Return the (X, Y) coordinate for the center point of the cell that contains the specified text.  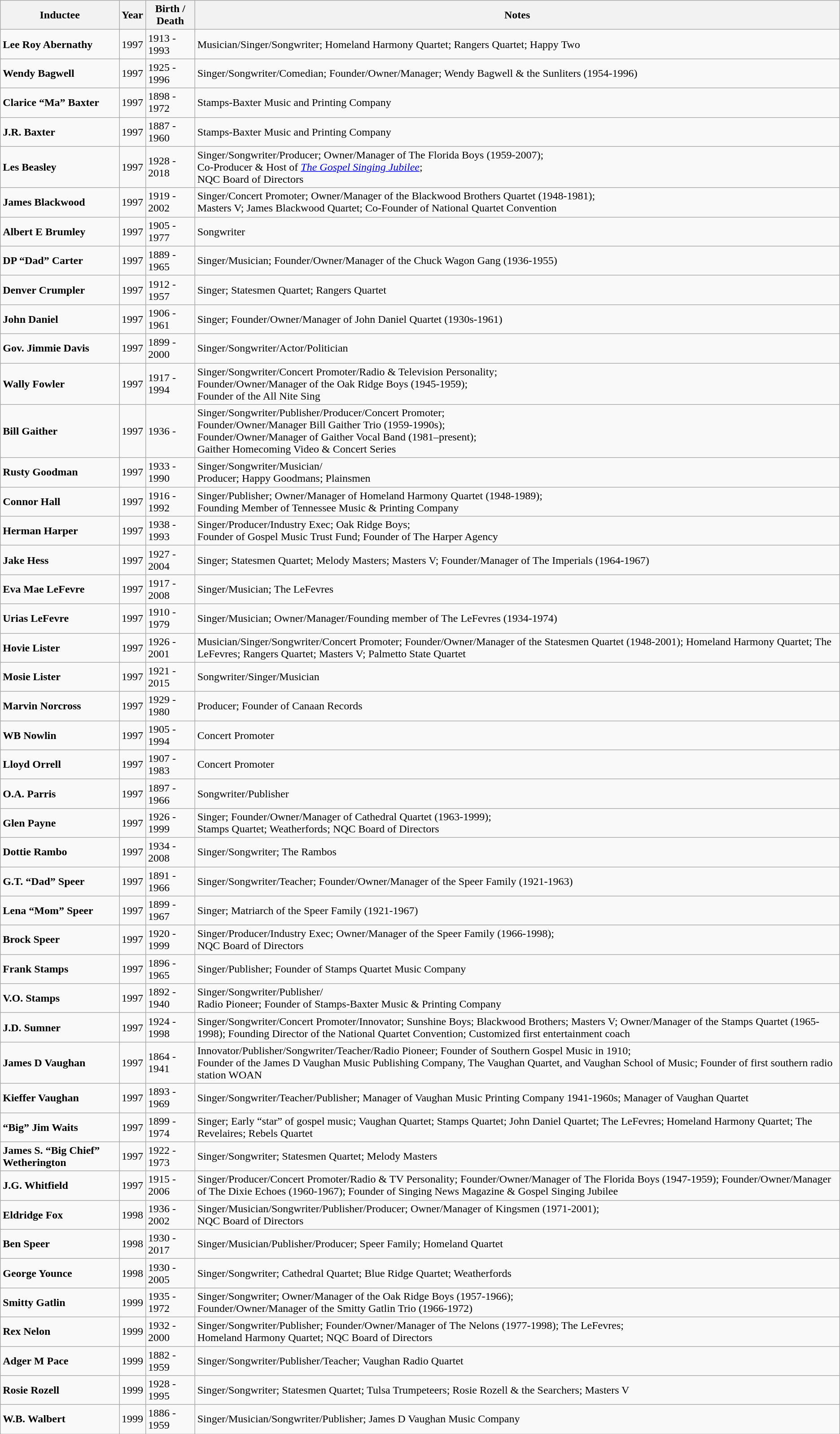
Notes (517, 15)
1913 - 1993 (171, 44)
Ben Speer (60, 1244)
1926 - 1999 (171, 823)
1907 - 1983 (171, 764)
1933 - 1990 (171, 472)
DP “Dad” Carter (60, 260)
Herman Harper (60, 531)
Rex Nelon (60, 1332)
Singer/Producer/Industry Exec; Oak Ridge Boys;Founder of Gospel Music Trust Fund; Founder of The Harper Agency (517, 531)
1930 - 2005 (171, 1273)
1930 - 2017 (171, 1244)
1887 - 1960 (171, 132)
Dottie Rambo (60, 852)
1892 - 1940 (171, 999)
1891 - 1966 (171, 881)
J.G. Whitfield (60, 1185)
James D Vaughan (60, 1063)
1915 - 2006 (171, 1185)
1905 - 1977 (171, 232)
Les Beasley (60, 167)
Singer/Songwriter/Publisher; Founder/Owner/Manager of The Nelons (1977-1998); The LeFevres;Homeland Harmony Quartet; NQC Board of Directors (517, 1332)
Musician/Singer/Songwriter; Homeland Harmony Quartet; Rangers Quartet; Happy Two (517, 44)
WB Nowlin (60, 735)
Denver Crumpler (60, 290)
Singer/Musician/Publisher/Producer; Speer Family; Homeland Quartet (517, 1244)
Singer; Founder/Owner/Manager of John Daniel Quartet (1930s-1961) (517, 319)
Singer/Songwriter; Statesmen Quartet; Melody Masters (517, 1157)
Singer/Producer/Industry Exec; Owner/Manager of the Speer Family (1966-1998);NQC Board of Directors (517, 940)
Eldridge Fox (60, 1215)
Singer/Songwriter; The Rambos (517, 852)
V.O. Stamps (60, 999)
James Blackwood (60, 202)
Singer/Musician; Founder/Owner/Manager of the Chuck Wagon Gang (1936-1955) (517, 260)
Rosie Rozell (60, 1390)
Mosie Lister (60, 677)
Adger M Pace (60, 1360)
1929 - 1980 (171, 706)
1935 - 1972 (171, 1302)
1905 - 1994 (171, 735)
Clarice “Ma” Baxter (60, 102)
1910 - 1979 (171, 619)
Singer/Musician; The LeFevres (517, 589)
Frank Stamps (60, 969)
“Big” Jim Waits (60, 1127)
1882 - 1959 (171, 1360)
Singer; Statesmen Quartet; Melody Masters; Masters V; Founder/Manager of The Imperials (1964-1967) (517, 560)
Songwriter (517, 232)
Wendy Bagwell (60, 74)
Albert E Brumley (60, 232)
1924 - 1998 (171, 1027)
Brock Speer (60, 940)
J.D. Sumner (60, 1027)
Jake Hess (60, 560)
Singer/Songwriter/Producer; Owner/Manager of The Florida Boys (1959-2007);Co-Producer & Host of The Gospel Singing Jubilee;NQC Board of Directors (517, 167)
Rusty Goodman (60, 472)
1897 - 1966 (171, 794)
1919 - 2002 (171, 202)
1936 - (171, 431)
Singer/Songwriter; Cathedral Quartet; Blue Ridge Quartet; Weatherfords (517, 1273)
1886 - 1959 (171, 1420)
1920 - 1999 (171, 940)
1893 - 1969 (171, 1098)
1899 - 2000 (171, 348)
J.R. Baxter (60, 132)
Singer/Songwriter/Teacher/Publisher; Manager of Vaughan Music Printing Company 1941-1960s; Manager of Vaughan Quartet (517, 1098)
Glen Payne (60, 823)
Singer/Songwriter/Musician/Producer; Happy Goodmans; Plainsmen (517, 472)
Connor Hall (60, 502)
Singer; Statesmen Quartet; Rangers Quartet (517, 290)
Year (133, 15)
Singer/Musician/Songwriter/Publisher/Producer; Owner/Manager of Kingsmen (1971-2001);NQC Board of Directors (517, 1215)
Bill Gaither (60, 431)
1925 - 1996 (171, 74)
Smitty Gatlin (60, 1302)
Gov. Jimmie Davis (60, 348)
Singer/Musician; Owner/Manager/Founding member of The LeFevres (1934-1974) (517, 619)
Eva Mae LeFevre (60, 589)
Birth / Death (171, 15)
O.A. Parris (60, 794)
1934 - 2008 (171, 852)
Urias LeFevre (60, 619)
Singer/Songwriter/Publisher/Teacher; Vaughan Radio Quartet (517, 1360)
Singer/Songwriter; Owner/Manager of the Oak Ridge Boys (1957-1966);Founder/Owner/Manager of the Smitty Gatlin Trio (1966-1972) (517, 1302)
1896 - 1965 (171, 969)
1938 - 1993 (171, 531)
John Daniel (60, 319)
1898 - 1972 (171, 102)
1899 - 1967 (171, 911)
Lena “Mom” Speer (60, 911)
1864 - 1941 (171, 1063)
Singer/Musician/Songwriter/Publisher; James D Vaughan Music Company (517, 1420)
W.B. Walbert (60, 1420)
1912 - 1957 (171, 290)
Marvin Norcross (60, 706)
Singer/Songwriter/Comedian; Founder/Owner/Manager; Wendy Bagwell & the Sunliters (1954-1996) (517, 74)
1928 - 2018 (171, 167)
Lee Roy Abernathy (60, 44)
Singer/Songwriter; Statesmen Quartet; Tulsa Trumpeteers; Rosie Rozell & the Searchers; Masters V (517, 1390)
Songwriter/Singer/Musician (517, 677)
Wally Fowler (60, 383)
1899 - 1974 (171, 1127)
1889 - 1965 (171, 260)
George Younce (60, 1273)
Singer; Founder/Owner/Manager of Cathedral Quartet (1963-1999);Stamps Quartet; Weatherfords; NQC Board of Directors (517, 823)
1932 - 2000 (171, 1332)
Singer/Songwriter/Actor/Politician (517, 348)
Songwriter/Publisher (517, 794)
Producer; Founder of Canaan Records (517, 706)
1906 - 1961 (171, 319)
Singer/Publisher; Owner/Manager of Homeland Harmony Quartet (1948-1989);Founding Member of Tennessee Music & Printing Company (517, 502)
1926 - 2001 (171, 647)
1917 - 1994 (171, 383)
1928 - 1995 (171, 1390)
Singer/Songwriter/Publisher/Radio Pioneer; Founder of Stamps-Baxter Music & Printing Company (517, 999)
Singer; Matriarch of the Speer Family (1921-1967) (517, 911)
1916 - 1992 (171, 502)
Inductee (60, 15)
1936 - 2002 (171, 1215)
Singer/Publisher; Founder of Stamps Quartet Music Company (517, 969)
Lloyd Orrell (60, 764)
1927 - 2004 (171, 560)
1921 - 2015 (171, 677)
G.T. “Dad” Speer (60, 881)
1922 - 1973 (171, 1157)
1917 - 2008 (171, 589)
James S. “Big Chief” Wetherington (60, 1157)
Hovie Lister (60, 647)
Kieffer Vaughan (60, 1098)
Singer/Songwriter/Teacher; Founder/Owner/Manager of the Speer Family (1921-1963) (517, 881)
